Provide the (X, Y) coordinate of the cell's center where the given text is located.  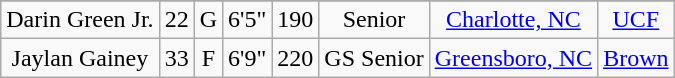
G (208, 20)
6'5" (248, 20)
6'9" (248, 58)
Charlotte, NC (513, 20)
Senior (374, 20)
33 (176, 58)
Darin Green Jr. (80, 20)
Brown (636, 58)
UCF (636, 20)
GS Senior (374, 58)
220 (296, 58)
190 (296, 20)
Greensboro, NC (513, 58)
22 (176, 20)
F (208, 58)
Jaylan Gainey (80, 58)
